Provide the (X, Y) coordinate of the cell's center where the given text is located.  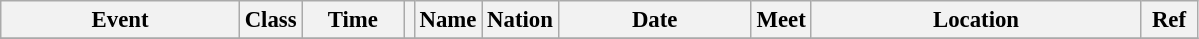
Meet (781, 20)
Location (976, 20)
Date (654, 20)
Time (353, 20)
Ref (1169, 20)
Class (270, 20)
Name (448, 20)
Nation (520, 20)
Event (120, 20)
